Extract the (X, Y) coordinate from the center of the cell holding the provided text.  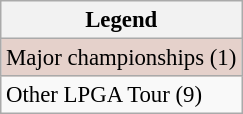
Other LPGA Tour (9) (122, 95)
Legend (122, 20)
Major championships (1) (122, 58)
